For the text-containing cell, return its midpoint in [X, Y] coordinate format. 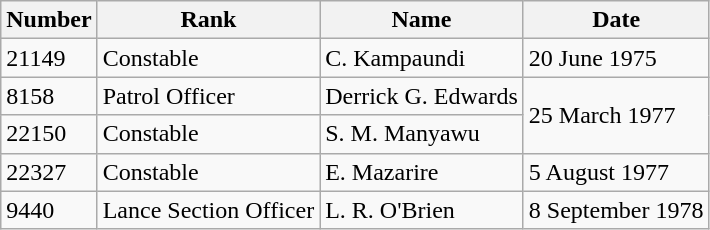
Derrick G. Edwards [422, 96]
Number [49, 20]
C. Kampaundi [422, 58]
L. R. O'Brien [422, 210]
8 September 1978 [616, 210]
Rank [208, 20]
Patrol Officer [208, 96]
21149 [49, 58]
5 August 1977 [616, 172]
22150 [49, 134]
25 March 1977 [616, 115]
E. Mazarire [422, 172]
22327 [49, 172]
Date [616, 20]
8158 [49, 96]
S. M. Manyawu [422, 134]
20 June 1975 [616, 58]
9440 [49, 210]
Name [422, 20]
Lance Section Officer [208, 210]
